Capture the cell that displays the provided text and extract its (X, Y) central coordinate. 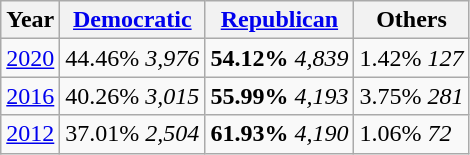
2012 (30, 134)
40.26% 3,015 (132, 96)
54.12% 4,839 (280, 58)
Democratic (132, 20)
55.99% 4,193 (280, 96)
61.93% 4,190 (280, 134)
Year (30, 20)
44.46% 3,976 (132, 58)
37.01% 2,504 (132, 134)
2020 (30, 58)
1.42% 127 (412, 58)
3.75% 281 (412, 96)
1.06% 72 (412, 134)
Others (412, 20)
2016 (30, 96)
Republican (280, 20)
